Provide the [X, Y] coordinate of the cell's center where the given text is located.  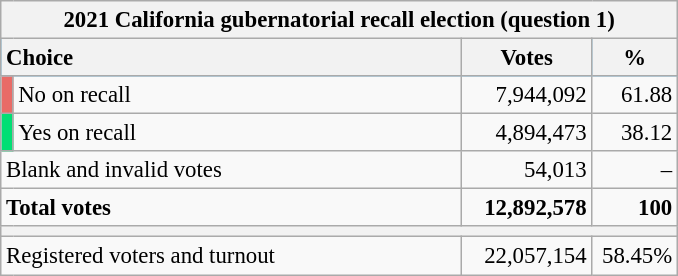
2021 California gubernatorial recall election (question 1) [340, 20]
– [635, 170]
58.45% [635, 256]
100 [635, 208]
38.12 [635, 133]
61.88 [635, 95]
Votes [526, 58]
22,057,154 [526, 256]
Total votes [232, 208]
No on recall [237, 95]
4,894,473 [526, 133]
Choice [232, 58]
Yes on recall [237, 133]
12,892,578 [526, 208]
Registered voters and turnout [232, 256]
54,013 [526, 170]
7,944,092 [526, 95]
% [635, 58]
Blank and invalid votes [232, 170]
